Scan for the cell matching the given text and deliver its (X, Y) coordinate at center. 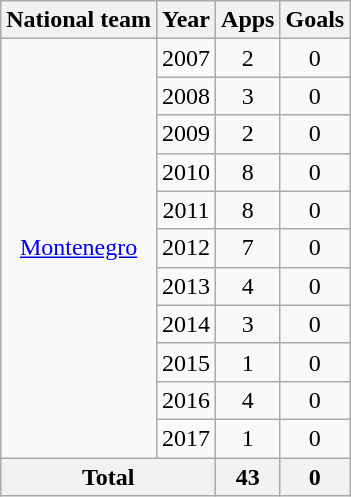
2015 (186, 362)
2013 (186, 286)
7 (248, 248)
National team (79, 20)
2017 (186, 438)
Total (108, 477)
Apps (248, 20)
2011 (186, 210)
2008 (186, 96)
Goals (315, 20)
2010 (186, 172)
Year (186, 20)
2016 (186, 400)
Montenegro (79, 248)
2009 (186, 134)
2007 (186, 58)
2014 (186, 324)
2012 (186, 248)
43 (248, 477)
